Return [X, Y] of the center of cell containing provided text 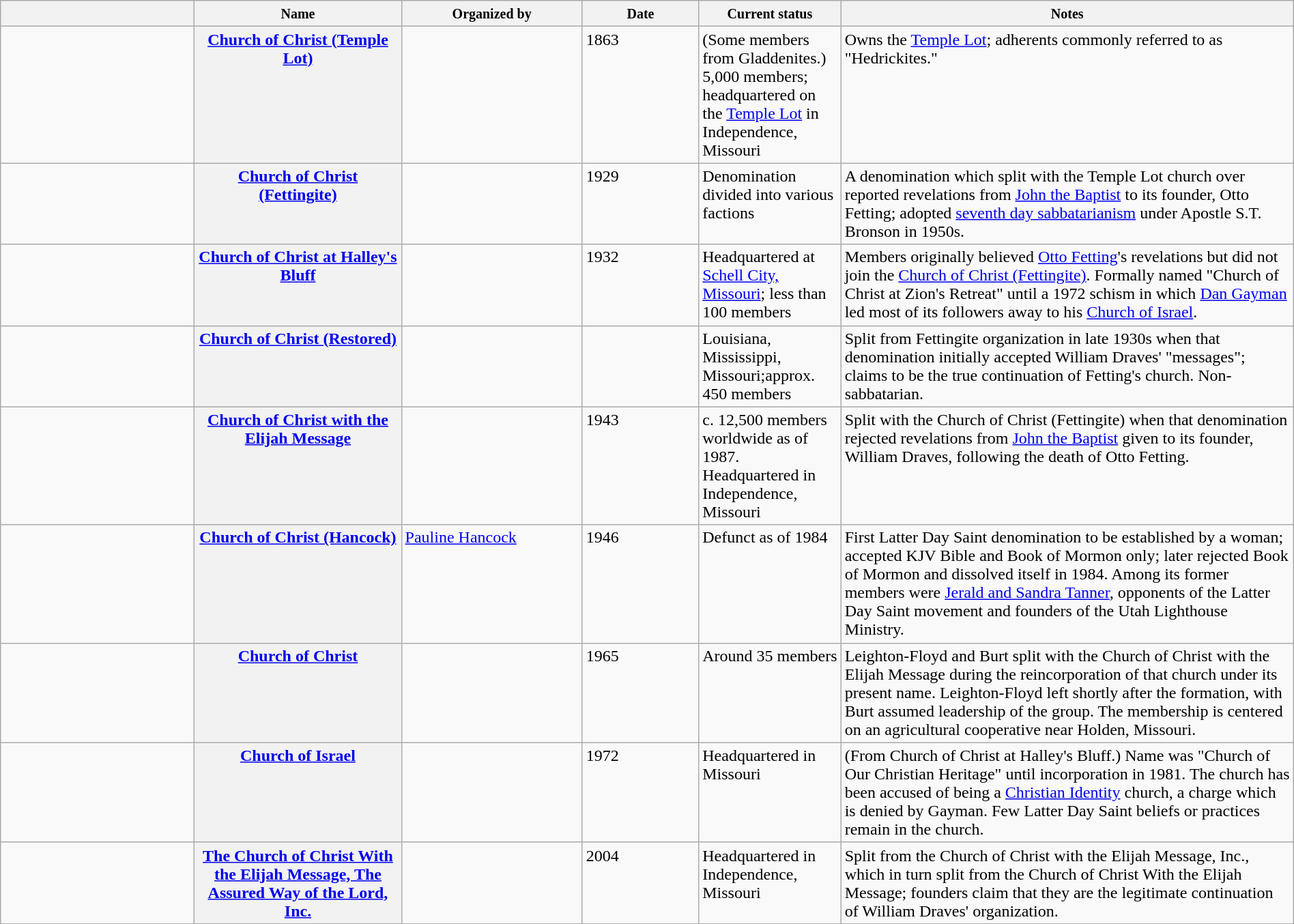
1946 [640, 584]
Notes [1067, 14]
The Church of Christ With the Elijah Message, The Assured Way of the Lord, Inc. [298, 883]
1932 [640, 285]
Owns the Temple Lot; adherents commonly referred to as "Hedrickites." [1067, 95]
Organized by [491, 14]
Pauline Hancock [491, 584]
1972 [640, 792]
Church of Christ (Fettingite) [298, 203]
Headquartered in Missouri [770, 792]
2004 [640, 883]
Headquartered at Schell City, Missouri; less than 100 members [770, 285]
Church of Christ (Hancock) [298, 584]
Church of Christ (Temple Lot) [298, 95]
Church of Christ with the Elijah Message [298, 465]
Church of Israel [298, 792]
Church of Christ at Halley's Bluff [298, 285]
(Some members from Gladdenites.) 5,000 members; headquartered on the Temple Lot in Independence, Missouri [770, 95]
c. 12,500 members worldwide as of 1987. Headquartered in Independence, Missouri [770, 465]
Headquartered in Independence, Missouri [770, 883]
1929 [640, 203]
Louisiana, Mississippi, Missouri;approx. 450 members [770, 366]
Denomination divided into various factions [770, 203]
Name [298, 14]
1943 [640, 465]
1863 [640, 95]
Church of Christ [298, 693]
1965 [640, 693]
Date [640, 14]
Around 35 members [770, 693]
Defunct as of 1984 [770, 584]
Church of Christ (Restored) [298, 366]
Current status [770, 14]
